Return the (x, y) coordinate for the center point of the cell that contains the specified text.  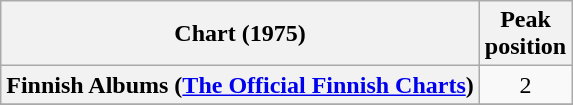
2 (525, 85)
Chart (1975) (240, 34)
Peakposition (525, 34)
Finnish Albums (The Official Finnish Charts) (240, 85)
